Extract the [X, Y] coordinate from the center of the cell holding the provided text.  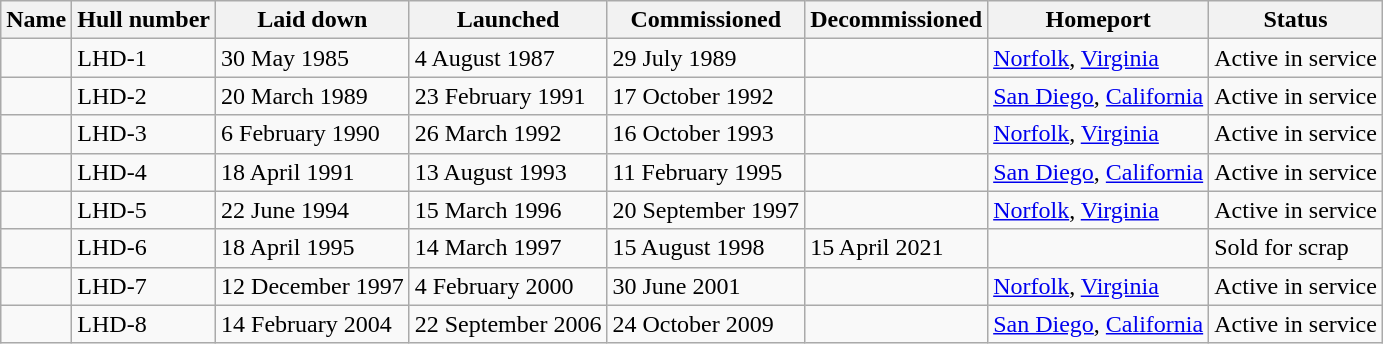
23 February 1991 [508, 96]
Name [36, 20]
LHD-3 [144, 134]
LHD-6 [144, 248]
4 August 1987 [508, 58]
Status [1296, 20]
26 March 1992 [508, 134]
15 August 1998 [706, 248]
22 June 1994 [313, 210]
12 December 1997 [313, 286]
LHD-2 [144, 96]
30 June 2001 [706, 286]
LHD-8 [144, 324]
Commissioned [706, 20]
17 October 1992 [706, 96]
29 July 1989 [706, 58]
20 March 1989 [313, 96]
18 April 1991 [313, 172]
15 April 2021 [896, 248]
LHD-5 [144, 210]
16 October 1993 [706, 134]
Homeport [1098, 20]
15 March 1996 [508, 210]
18 April 1995 [313, 248]
Launched [508, 20]
11 February 1995 [706, 172]
13 August 1993 [508, 172]
14 March 1997 [508, 248]
Sold for scrap [1296, 248]
LHD-7 [144, 286]
6 February 1990 [313, 134]
Laid down [313, 20]
24 October 2009 [706, 324]
4 February 2000 [508, 286]
30 May 1985 [313, 58]
20 September 1997 [706, 210]
Hull number [144, 20]
LHD-4 [144, 172]
22 September 2006 [508, 324]
14 February 2004 [313, 324]
Decommissioned [896, 20]
LHD-1 [144, 58]
